Identify which cell holds the provided text, then report its [x, y] central coordinate. 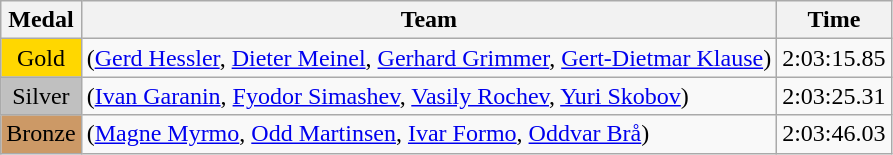
Team [429, 20]
Gold [41, 58]
(Magne Myrmo, Odd Martinsen, Ivar Formo, Oddvar Brå) [429, 134]
(Ivan Garanin, Fyodor Simashev, Vasily Rochev, Yuri Skobov) [429, 96]
(Gerd Hessler, Dieter Meinel, Gerhard Grimmer, Gert-Dietmar Klause) [429, 58]
Medal [41, 20]
Silver [41, 96]
2:03:15.85 [834, 58]
2:03:25.31 [834, 96]
2:03:46.03 [834, 134]
Time [834, 20]
Bronze [41, 134]
